Detect which cell encompasses the target text, then output its [x, y] center coordinate. 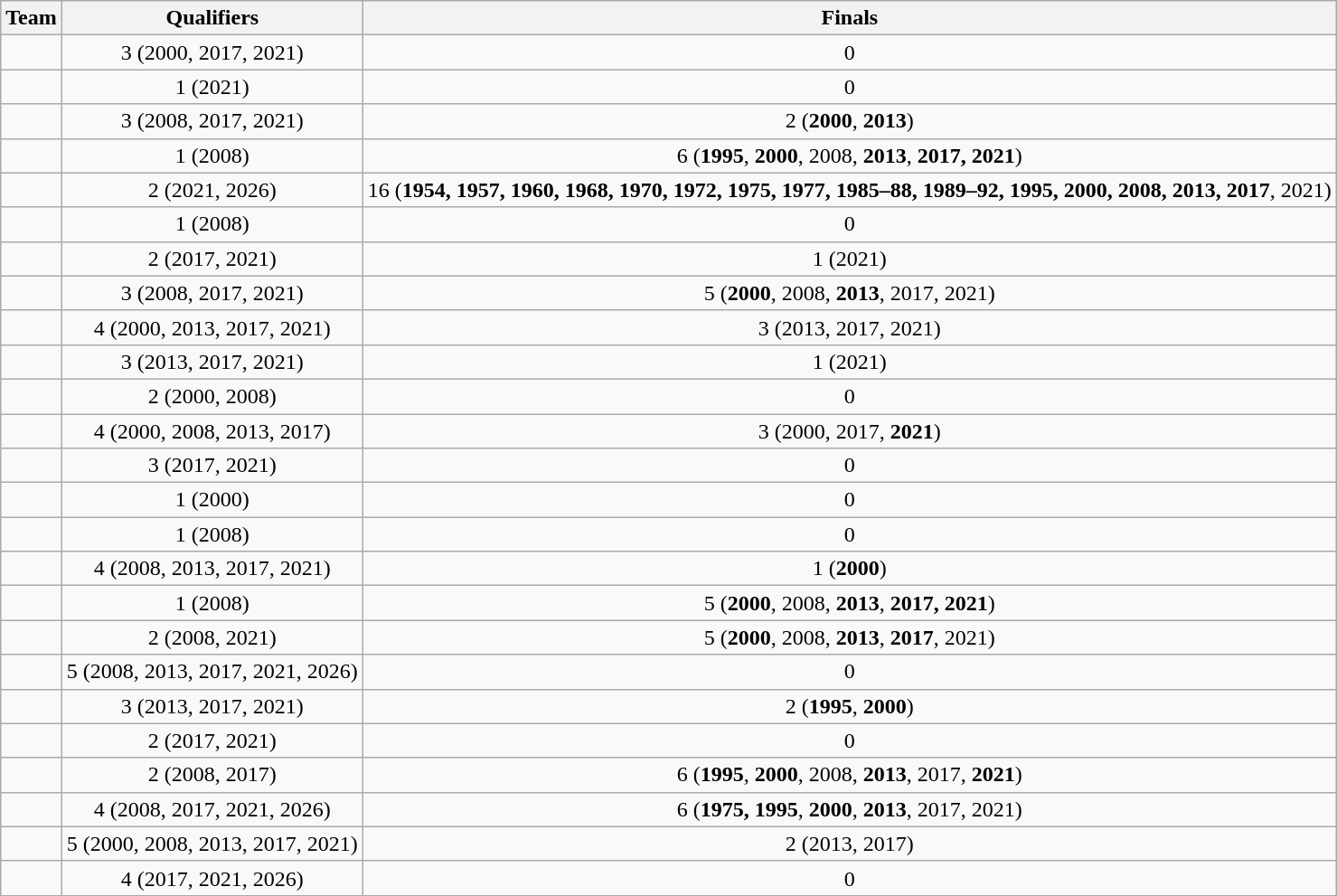
2 (2000, 2013) [850, 121]
3 (2017, 2021) [212, 466]
4 (2017, 2021, 2026) [212, 878]
4 (2000, 2013, 2017, 2021) [212, 327]
2 (2008, 2021) [212, 637]
4 (2008, 2017, 2021, 2026) [212, 809]
4 (2000, 2008, 2013, 2017) [212, 431]
Team [32, 18]
2 (2000, 2008) [212, 396]
16 (1954, 1957, 1960, 1968, 1970, 1972, 1975, 1977, 1985–88, 1989–92, 1995, 2000, 2008, 2013, 2017, 2021) [850, 190]
2 (2021, 2026) [212, 190]
4 (2008, 2013, 2017, 2021) [212, 569]
2 (1995, 2000) [850, 706]
Qualifiers [212, 18]
Finals [850, 18]
6 (1975, 1995, 2000, 2013, 2017, 2021) [850, 809]
5 (2008, 2013, 2017, 2021, 2026) [212, 672]
2 (2008, 2017) [212, 775]
2 (2013, 2017) [850, 844]
